Return (x, y) of the center of cell containing provided text 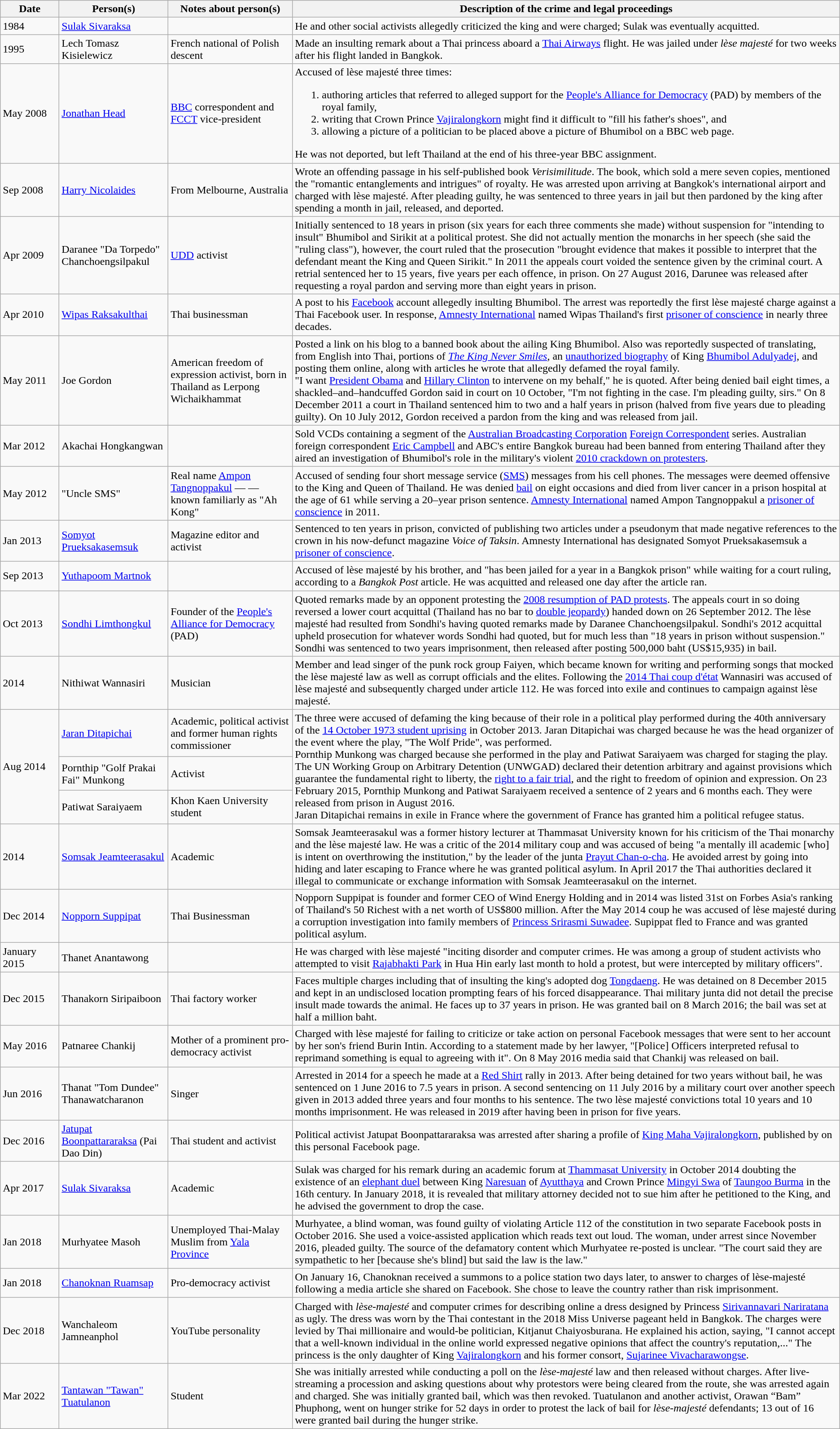
Joe Gordon (114, 380)
Khon Kaen University student (231, 807)
Founder of the People's Alliance for Democracy (PAD) (231, 624)
Dec 2015 (30, 998)
Activist (231, 774)
Aug 2014 (30, 767)
Thai factory worker (231, 998)
Notes about person(s) (231, 9)
Thanet Anantawong (114, 957)
Wipas Raksakulthai (114, 315)
Sondhi Limthongkul (114, 624)
May 2016 (30, 1046)
Apr 2010 (30, 315)
From Melbourne, Australia (231, 189)
Date (30, 9)
Thai businessman (231, 315)
Apr 2017 (30, 1188)
YouTube personality (231, 1330)
Pro-democracy activist (231, 1283)
Mar 2012 (30, 446)
Thai student and activist (231, 1141)
May 2011 (30, 380)
May 2012 (30, 493)
1984 (30, 26)
Patnaree Chankij (114, 1046)
Lech Tomasz Kisielewicz (114, 49)
Musician (231, 683)
Sep 2008 (30, 189)
Thanat "Tom Dundee" Thanawatcharanon (114, 1094)
Jaran Ditapichai (114, 734)
Chanoknan Ruamsap (114, 1283)
French national of Polish descent (231, 49)
Wanchaleom Jamneanphol (114, 1330)
BBC correspondent and FCCT vice-president (231, 113)
Description of the crime and legal proceedings (566, 9)
Tantawan "Tawan" Tuatulanon (114, 1396)
Nithiwat Wannasiri (114, 683)
Dec 2016 (30, 1141)
Jun 2016 (30, 1094)
"Uncle SMS" (114, 493)
January 2015 (30, 957)
Harry Nicolaides (114, 189)
Somyot Prueksakasemsuk (114, 541)
He and other social activists allegedly criticized the king and were charged; Sulak was eventually acquitted. (566, 26)
Patiwat Saraiyaem (114, 807)
1995 (30, 49)
Mar 2022 (30, 1396)
American freedom of expression activist, born in Thailand as Lerpong Wichaikhammat (231, 380)
Dec 2018 (30, 1330)
Jonathan Head (114, 113)
Magazine editor and activist (231, 541)
Sep 2013 (30, 576)
Jan 2013 (30, 541)
Pornthip "Golf Prakai Fai" Munkong (114, 774)
Yuthapoom Martnok (114, 576)
Student (231, 1396)
Daranee "Da Torpedo" Chanchoengsilpakul (114, 255)
Person(s) (114, 9)
Murhyatee Masoh (114, 1242)
Singer (231, 1094)
Oct 2013 (30, 624)
Nopporn Suppipat (114, 916)
Thanakorn Siripaiboon (114, 998)
Akachai Hongkangwan (114, 446)
Somsak Jeamteerasakul (114, 857)
Unemployed Thai-Malay Muslim from Yala Province (231, 1242)
Dec 2014 (30, 916)
Thai Businessman (231, 916)
Jatupat Boonpattararaksa (Pai Dao Din) (114, 1141)
UDD activist (231, 255)
Academic, political activist and former human rights commissioner (231, 734)
May 2008 (30, 113)
Apr 2009 (30, 255)
Mother of a prominent pro-democracy activist (231, 1046)
Real name Ampon Tangnoppakul — — known familiarly as "Ah Kong" (231, 493)
